Determine the [X, Y] coordinate at the center of the cell enclosing the given text.  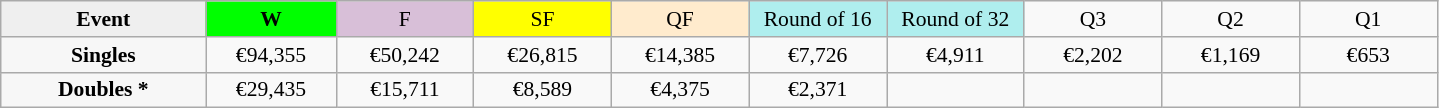
€4,911 [955, 55]
€50,242 [405, 55]
€29,435 [271, 90]
€8,589 [543, 90]
Q1 [1368, 19]
€653 [1368, 55]
Q3 [1093, 19]
Event [104, 19]
Q2 [1231, 19]
W [271, 19]
QF [680, 19]
SF [543, 19]
€14,385 [680, 55]
Round of 32 [955, 19]
F [405, 19]
€2,371 [818, 90]
Singles [104, 55]
Round of 16 [818, 19]
€26,815 [543, 55]
€94,355 [271, 55]
€7,726 [818, 55]
€1,169 [1231, 55]
€4,375 [680, 90]
€2,202 [1093, 55]
€15,711 [405, 90]
Doubles * [104, 90]
